Return (X, Y) of the center of cell containing provided text 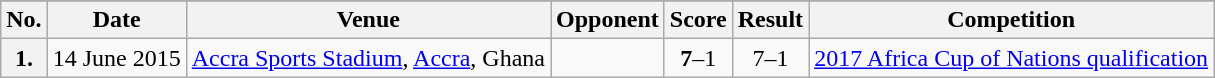
No. (24, 20)
Venue (368, 20)
14 June 2015 (116, 58)
Result (770, 20)
1. (24, 58)
Competition (1012, 20)
Accra Sports Stadium, Accra, Ghana (368, 58)
2017 Africa Cup of Nations qualification (1012, 58)
Date (116, 20)
Opponent (608, 20)
Score (698, 20)
